Return (X, Y) of the center of cell containing provided text 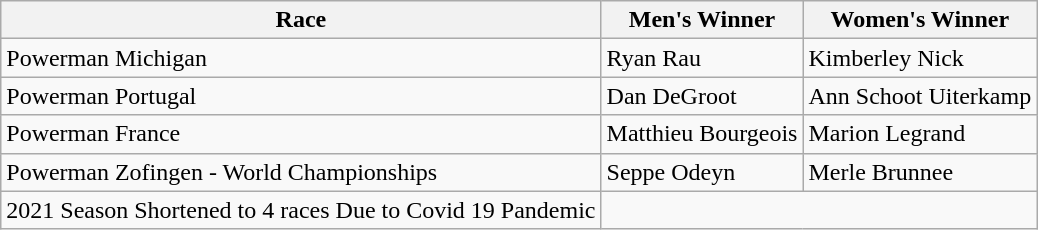
Powerman Zofingen - World Championships (301, 172)
Merle Brunnee (920, 172)
Seppe Odeyn (702, 172)
Matthieu Bourgeois (702, 134)
Marion Legrand (920, 134)
Ryan Rau (702, 58)
Powerman France (301, 134)
Ann Schoot Uiterkamp (920, 96)
2021 Season Shortened to 4 races Due to Covid 19 Pandemic (301, 210)
Powerman Portugal (301, 96)
Powerman Michigan (301, 58)
Men's Winner (702, 20)
Kimberley Nick (920, 58)
Dan DeGroot (702, 96)
Race (301, 20)
Women's Winner (920, 20)
